Detect which cell encompasses the target text, then output its [x, y] center coordinate. 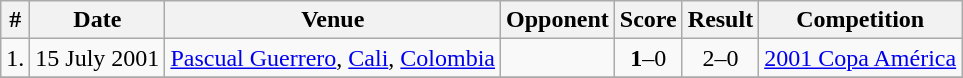
1–0 [648, 58]
1. [16, 58]
Venue [333, 20]
Date [98, 20]
15 July 2001 [98, 58]
Competition [860, 20]
Pascual Guerrero, Cali, Colombia [333, 58]
Opponent [558, 20]
2–0 [720, 58]
Score [648, 20]
2001 Copa América [860, 58]
Result [720, 20]
# [16, 20]
